Return the (X, Y) coordinate for the center point of the cell that contains the specified text.  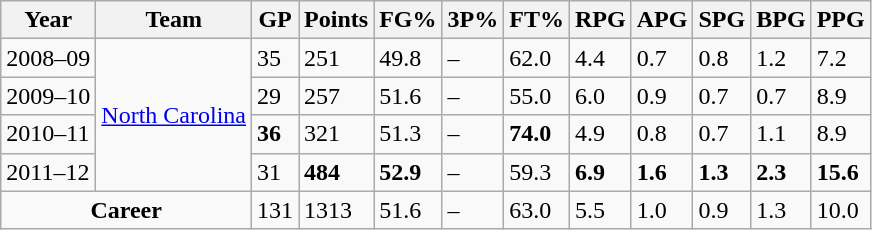
63.0 (537, 210)
FT% (537, 20)
GP (276, 20)
6.9 (601, 172)
1.6 (662, 172)
49.8 (408, 58)
5.5 (601, 210)
131 (276, 210)
74.0 (537, 134)
FG% (408, 20)
RPG (601, 20)
1.2 (781, 58)
10.0 (840, 210)
Year (48, 20)
Career (126, 210)
31 (276, 172)
4.4 (601, 58)
APG (662, 20)
Points (336, 20)
3P% (473, 20)
1.0 (662, 210)
Team (174, 20)
257 (336, 96)
251 (336, 58)
52.9 (408, 172)
6.0 (601, 96)
North Carolina (174, 115)
15.6 (840, 172)
SPG (722, 20)
2009–10 (48, 96)
59.3 (537, 172)
2011–12 (48, 172)
2010–11 (48, 134)
484 (336, 172)
1.1 (781, 134)
36 (276, 134)
PPG (840, 20)
2008–09 (48, 58)
2.3 (781, 172)
51.3 (408, 134)
1313 (336, 210)
55.0 (537, 96)
29 (276, 96)
4.9 (601, 134)
7.2 (840, 58)
35 (276, 58)
BPG (781, 20)
62.0 (537, 58)
321 (336, 134)
